From the cell containing the given text, extract its center point as [x, y] coordinate. 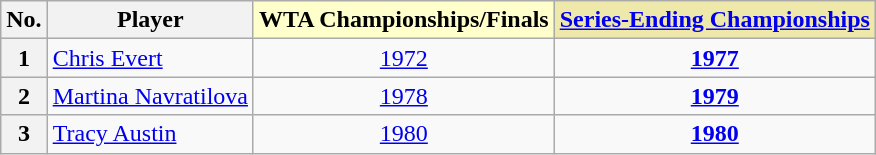
1 [24, 58]
Martina Navratilova [150, 96]
1977 [714, 58]
1972 [404, 58]
3 [24, 134]
1978 [404, 96]
No. [24, 20]
Tracy Austin [150, 134]
WTA Championships/Finals [404, 20]
Player [150, 20]
1979 [714, 96]
Chris Evert [150, 58]
Series-Ending Championships [714, 20]
2 [24, 96]
